Scan for the cell matching the given text and deliver its [x, y] coordinate at center. 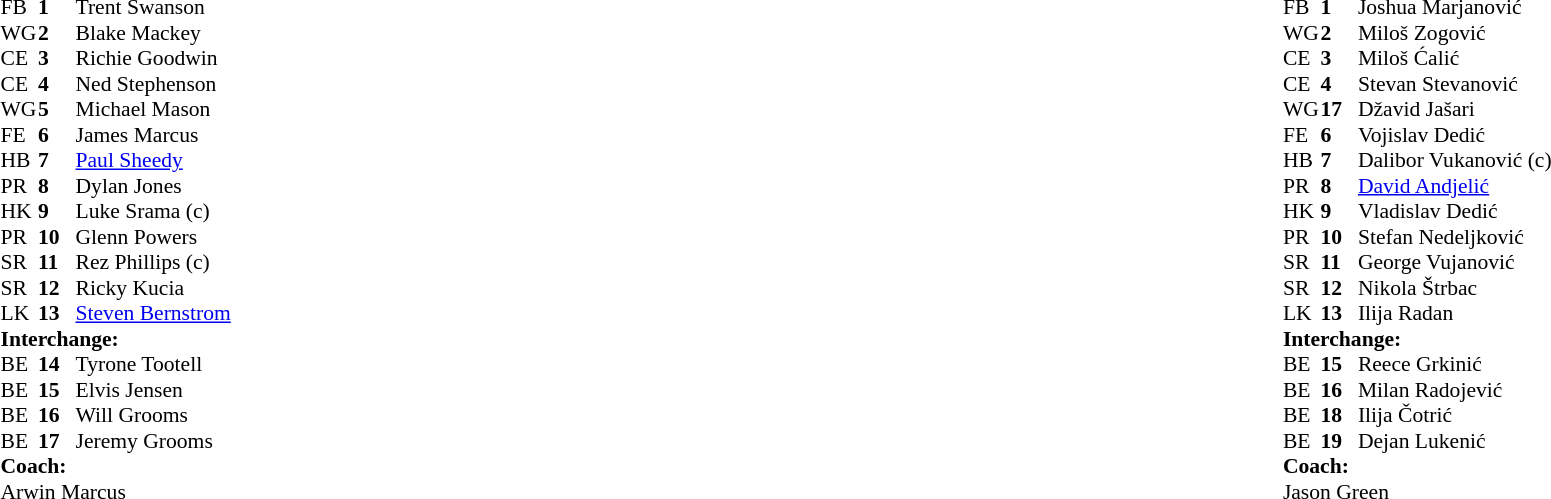
5 [57, 109]
Richie Goodwin [154, 59]
Will Grooms [154, 415]
19 [1339, 441]
Coach: [115, 467]
Paul Sheedy [154, 161]
Interchange: [115, 339]
Dylan Jones [154, 186]
Steven Bernstrom [154, 313]
Ricky Kucia [154, 288]
Ned Stephenson [154, 84]
James Marcus [154, 135]
Rez Phillips (c) [154, 263]
Blake Mackey [154, 33]
Luke Srama (c) [154, 211]
14 [57, 365]
Jeremy Grooms [154, 441]
Elvis Jensen [154, 390]
Michael Mason [154, 109]
Glenn Powers [154, 237]
Tyrone Tootell [154, 365]
18 [1339, 415]
